Pinpoint the cell where the given text exists, returning its [x, y] midpoint coordinate. 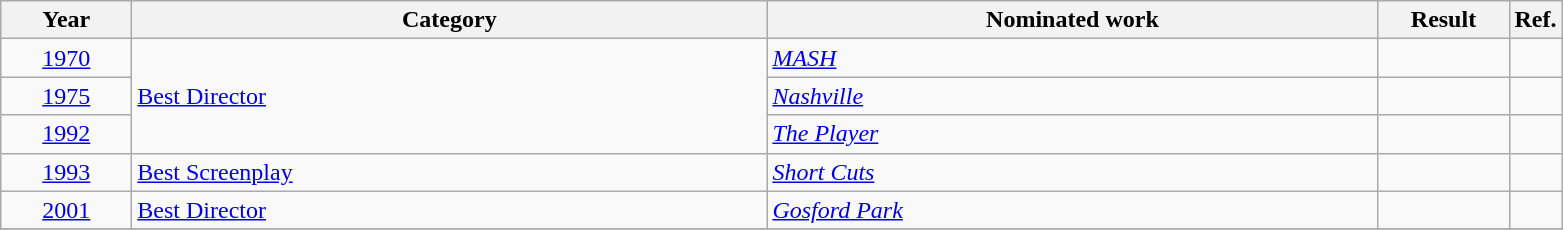
1993 [66, 172]
Short Cuts [1072, 172]
Nominated work [1072, 20]
Best Screenplay [450, 172]
Year [66, 20]
Gosford Park [1072, 210]
1975 [66, 96]
The Player [1072, 134]
2001 [66, 210]
Ref. [1536, 20]
1992 [66, 134]
Nashville [1072, 96]
Result [1444, 20]
MASH [1072, 58]
1970 [66, 58]
Category [450, 20]
